Pinpoint the cell where the given text exists, returning its (x, y) midpoint coordinate. 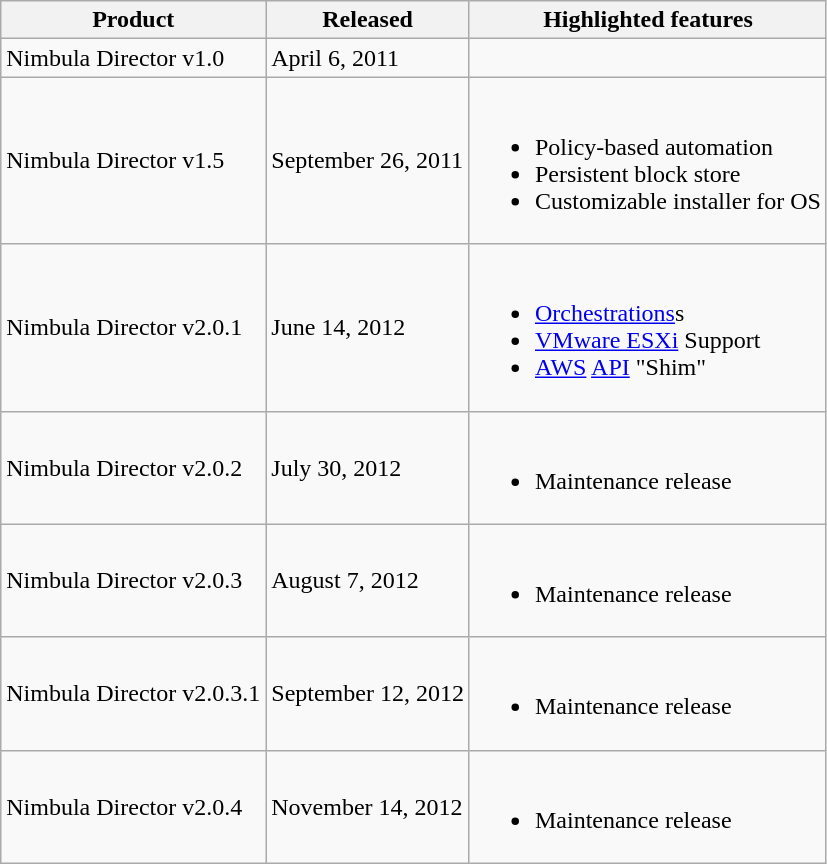
Nimbula Director v2.0.4 (134, 806)
Nimbula Director v2.0.1 (134, 328)
April 6, 2011 (368, 58)
Product (134, 20)
November 14, 2012 (368, 806)
OrchestrationssVMware ESXi SupportAWS API "Shim" (648, 328)
Nimbula Director v1.5 (134, 160)
Released (368, 20)
September 26, 2011 (368, 160)
Nimbula Director v2.0.3 (134, 580)
Policy-based automationPersistent block storeCustomizable installer for OS (648, 160)
September 12, 2012 (368, 694)
Nimbula Director v1.0 (134, 58)
August 7, 2012 (368, 580)
Highlighted features (648, 20)
June 14, 2012 (368, 328)
July 30, 2012 (368, 468)
Nimbula Director v2.0.3.1 (134, 694)
Nimbula Director v2.0.2 (134, 468)
